Detect which cell encompasses the target text, then output its (X, Y) center coordinate. 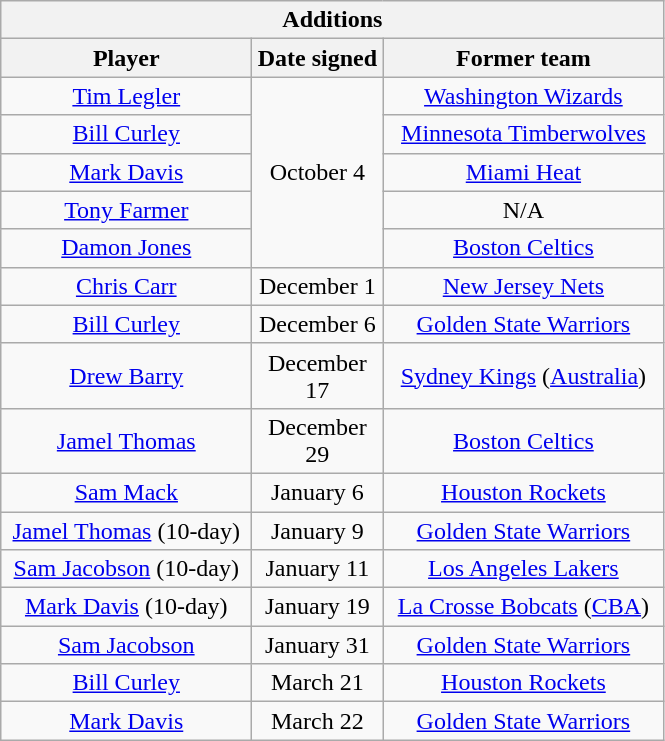
January 9 (318, 531)
March 21 (318, 683)
Former team (524, 58)
January 11 (318, 569)
Sam Jacobson (10-day) (126, 569)
December 1 (318, 286)
October 4 (318, 172)
Minnesota Timberwolves (524, 134)
Los Angeles Lakers (524, 569)
Miami Heat (524, 172)
January 6 (318, 492)
Jamel Thomas (126, 440)
Jamel Thomas (10-day) (126, 531)
N/A (524, 210)
La Crosse Bobcats (CBA) (524, 607)
Player (126, 58)
Mark Davis (10-day) (126, 607)
December 17 (318, 376)
Sam Mack (126, 492)
Damon Jones (126, 248)
January 31 (318, 645)
January 19 (318, 607)
Additions (332, 20)
Sydney Kings (Australia) (524, 376)
Tony Farmer (126, 210)
Chris Carr (126, 286)
Washington Wizards (524, 96)
Date signed (318, 58)
March 22 (318, 721)
December 6 (318, 324)
Sam Jacobson (126, 645)
December 29 (318, 440)
New Jersey Nets (524, 286)
Drew Barry (126, 376)
Tim Legler (126, 96)
